Locate the cell with the specified text and output its [X, Y] center coordinate. 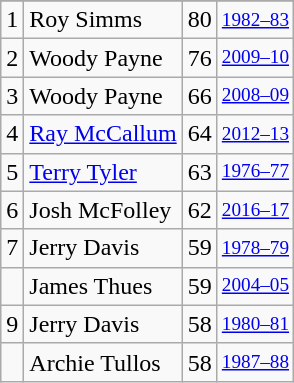
2016–17 [255, 210]
2008–09 [255, 96]
6 [12, 210]
1987–88 [255, 362]
2 [12, 58]
9 [12, 324]
64 [200, 134]
James Thues [103, 286]
66 [200, 96]
3 [12, 96]
Roy Simms [103, 20]
Terry Tyler [103, 172]
7 [12, 248]
4 [12, 134]
Archie Tullos [103, 362]
Ray McCallum [103, 134]
Josh McFolley [103, 210]
5 [12, 172]
1978–79 [255, 248]
2009–10 [255, 58]
2004–05 [255, 286]
76 [200, 58]
1 [12, 20]
2012–13 [255, 134]
1982–83 [255, 20]
1980–81 [255, 324]
62 [200, 210]
63 [200, 172]
80 [200, 20]
1976–77 [255, 172]
